Return [X, Y] of the center of cell containing provided text 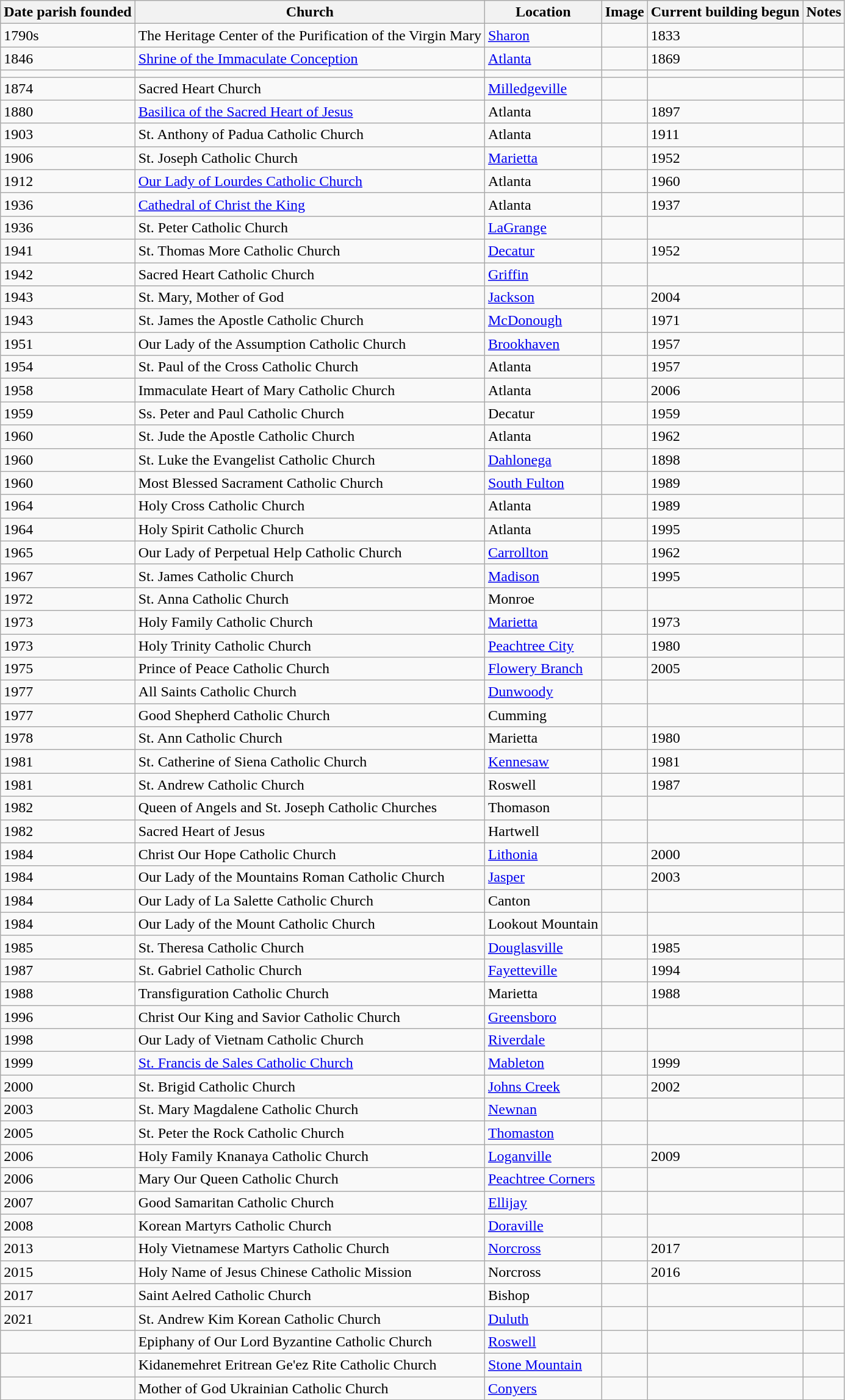
Milledgeville [543, 88]
Cumming [543, 715]
Christ Our Hope Catholic Church [310, 854]
Bishop [543, 1295]
2004 [725, 298]
Jackson [543, 298]
St. Mary Magdalene Catholic Church [310, 1110]
Riverdale [543, 1040]
Notes [824, 12]
Our Lady of La Salette Catholic Church [310, 901]
1975 [68, 669]
Peachtree City [543, 646]
Holy Spirit Catholic Church [310, 529]
1903 [68, 135]
1965 [68, 552]
Our Lady of Perpetual Help Catholic Church [310, 552]
Korean Martyrs Catholic Church [310, 1226]
St. Mary, Mother of God [310, 298]
St. James the Apostle Catholic Church [310, 321]
1911 [725, 135]
Sharon [543, 35]
Flowery Branch [543, 669]
St. Brigid Catholic Church [310, 1087]
Immaculate Heart of Mary Catholic Church [310, 390]
St. Catherine of Siena Catholic Church [310, 762]
Dahlonega [543, 460]
1972 [68, 599]
1869 [725, 59]
Mother of God Ukrainian Catholic Church [310, 1388]
1937 [725, 204]
Image [625, 12]
St. Joseph Catholic Church [310, 158]
Our Lady of Lourdes Catholic Church [310, 181]
Christ Our King and Savior Catholic Church [310, 1016]
Most Blessed Sacrament Catholic Church [310, 483]
Holy Trinity Catholic Church [310, 646]
Epiphany of Our Lord Byzantine Catholic Church [310, 1341]
Jasper [543, 877]
Transfiguration Catholic Church [310, 993]
St. Gabriel Catholic Church [310, 970]
St. Theresa Catholic Church [310, 947]
Monroe [543, 599]
1954 [68, 367]
Prince of Peace Catholic Church [310, 669]
McDonough [543, 321]
Duluth [543, 1318]
Griffin [543, 274]
St. Anthony of Padua Catholic Church [310, 135]
St. James Catholic Church [310, 576]
1951 [68, 344]
1846 [68, 59]
South Fulton [543, 483]
Holy Cross Catholic Church [310, 506]
St. Paul of the Cross Catholic Church [310, 367]
LaGrange [543, 227]
Saint Aelred Catholic Church [310, 1295]
St. Peter Catholic Church [310, 227]
Sacred Heart of Jesus [310, 831]
1880 [68, 112]
Fayetteville [543, 970]
1958 [68, 390]
2021 [68, 1318]
Brookhaven [543, 344]
Lithonia [543, 854]
St. Peter the Rock Catholic Church [310, 1133]
Kennesaw [543, 762]
St. Ann Catholic Church [310, 738]
1996 [68, 1016]
Mary Our Queen Catholic Church [310, 1179]
Loganville [543, 1156]
1897 [725, 112]
All Saints Catholic Church [310, 692]
Carrollton [543, 552]
Greensboro [543, 1016]
Hartwell [543, 831]
Canton [543, 901]
Our Lady of the Mount Catholic Church [310, 924]
1998 [68, 1040]
2013 [68, 1249]
Holy Family Catholic Church [310, 622]
Mableton [543, 1063]
Ellijay [543, 1202]
Holy Name of Jesus Chinese Catholic Mission [310, 1272]
Conyers [543, 1388]
Douglasville [543, 947]
Our Lady of the Mountains Roman Catholic Church [310, 877]
St. Anna Catholic Church [310, 599]
Doraville [543, 1226]
Current building begun [725, 12]
1971 [725, 321]
Shrine of the Immaculate Conception [310, 59]
Holy Vietnamese Martyrs Catholic Church [310, 1249]
2009 [725, 1156]
Good Samaritan Catholic Church [310, 1202]
Johns Creek [543, 1087]
1833 [725, 35]
St. Andrew Catholic Church [310, 785]
Church [310, 12]
Good Shepherd Catholic Church [310, 715]
Madison [543, 576]
1790s [68, 35]
Peachtree Corners [543, 1179]
1967 [68, 576]
2008 [68, 1226]
Thomaston [543, 1133]
St. Luke the Evangelist Catholic Church [310, 460]
1942 [68, 274]
Cathedral of Christ the King [310, 204]
Sacred Heart Catholic Church [310, 274]
Queen of Angels and St. Joseph Catholic Churches [310, 808]
St. Thomas More Catholic Church [310, 251]
1912 [68, 181]
1978 [68, 738]
1874 [68, 88]
Dunwoody [543, 692]
1898 [725, 460]
Lookout Mountain [543, 924]
2016 [725, 1272]
St. Jude the Apostle Catholic Church [310, 437]
St. Andrew Kim Korean Catholic Church [310, 1318]
Sacred Heart Church [310, 88]
2002 [725, 1087]
1994 [725, 970]
Thomason [543, 808]
Basilica of the Sacred Heart of Jesus [310, 112]
Location [543, 12]
Holy Family Knanaya Catholic Church [310, 1156]
2015 [68, 1272]
Our Lady of Vietnam Catholic Church [310, 1040]
St. Francis de Sales Catholic Church [310, 1063]
The Heritage Center of the Purification of the Virgin Mary [310, 35]
Date parish founded [68, 12]
1906 [68, 158]
Ss. Peter and Paul Catholic Church [310, 413]
Our Lady of the Assumption Catholic Church [310, 344]
2007 [68, 1202]
Newnan [543, 1110]
Stone Mountain [543, 1365]
Kidanemehret Eritrean Ge'ez Rite Catholic Church [310, 1365]
1941 [68, 251]
